Provide the (X, Y) coordinate of the cell's center where the given text is located.  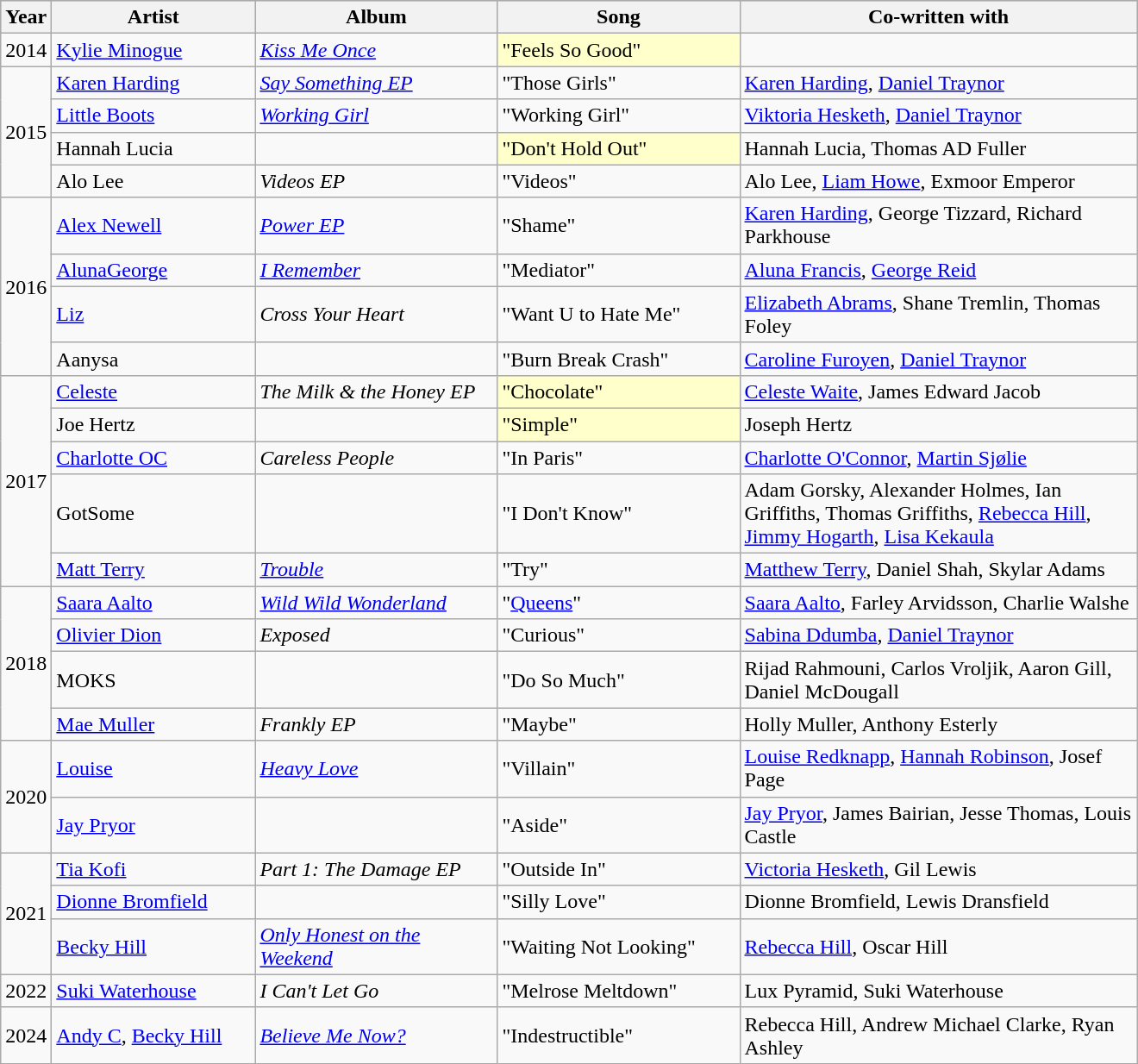
Sabina Ddumba, Daniel Traynor (938, 635)
Kylie Minogue (153, 50)
"Indestructible" (619, 1035)
GotSome (153, 514)
MOKS (153, 679)
"Simple" (619, 424)
"Aside" (619, 824)
Say Something EP (376, 83)
Dionne Bromfield, Lewis Dransfield (938, 902)
Holly Muller, Anthony Esterly (938, 724)
Believe Me Now? (376, 1035)
"Videos" (619, 181)
Working Girl (376, 116)
Caroline Furoyen, Daniel Traynor (938, 359)
Videos EP (376, 181)
Celeste Waite, James Edward Jacob (938, 391)
"Shame" (619, 226)
Saara Aalto (153, 603)
Matt Terry (153, 570)
The Milk & the Honey EP (376, 391)
Adam Gorsky, Alexander Holmes, Ian Griffiths, Thomas Griffiths, Rebecca Hill, Jimmy Hogarth, Lisa Kekaula (938, 514)
I Remember (376, 270)
2014 (26, 50)
Lux Pyramid, Suki Waterhouse (938, 991)
Joe Hertz (153, 424)
Matthew Terry, Daniel Shah, Skylar Adams (938, 570)
Aanysa (153, 359)
Alo Lee (153, 181)
Careless People (376, 458)
Only Honest on the Weekend (376, 947)
Rijad Rahmouni, Carlos Vroljik, Aaron Gill, Daniel McDougall (938, 679)
Year (26, 17)
Hannah Lucia, Thomas AD Fuller (938, 148)
"Silly Love" (619, 902)
Part 1: The Damage EP (376, 869)
Elizabeth Abrams, Shane Tremlin, Thomas Foley (938, 314)
2016 (26, 286)
Song (619, 17)
"Want U to Hate Me" (619, 314)
Karen Harding (153, 83)
2022 (26, 991)
Louise (153, 769)
Viktoria Hesketh, Daniel Traynor (938, 116)
Charlotte O'Connor, Martin Sjølie (938, 458)
Frankly EP (376, 724)
Alo Lee, Liam Howe, Exmoor Emperor (938, 181)
"I Don't Know" (619, 514)
Co-written with (938, 17)
2020 (26, 797)
Charlotte OC (153, 458)
Hannah Lucia (153, 148)
"Feels So Good" (619, 50)
Jay Pryor, James Bairian, Jesse Thomas, Louis Castle (938, 824)
2021 (26, 914)
Suki Waterhouse (153, 991)
Kiss Me Once (376, 50)
"Don't Hold Out" (619, 148)
Artist (153, 17)
Exposed (376, 635)
"Curious" (619, 635)
Rebecca Hill, Oscar Hill (938, 947)
Album (376, 17)
"Outside In" (619, 869)
Andy C, Becky Hill (153, 1035)
Joseph Hertz (938, 424)
Tia Kofi (153, 869)
"Queens" (619, 603)
Jay Pryor (153, 824)
Liz (153, 314)
"Working Girl" (619, 116)
Karen Harding, George Tizzard, Richard Parkhouse (938, 226)
2015 (26, 132)
Trouble (376, 570)
Alex Newell (153, 226)
Saara Aalto, Farley Arvidsson, Charlie Walshe (938, 603)
Celeste (153, 391)
"Do So Much" (619, 679)
Dionne Bromfield (153, 902)
Aluna Francis, George Reid (938, 270)
Cross Your Heart (376, 314)
Rebecca Hill, Andrew Michael Clarke, Ryan Ashley (938, 1035)
"Try" (619, 570)
"Chocolate" (619, 391)
Little Boots (153, 116)
Olivier Dion (153, 635)
"Those Girls" (619, 83)
"Melrose Meltdown" (619, 991)
"Mediator" (619, 270)
"In Paris" (619, 458)
Wild Wild Wonderland (376, 603)
"Waiting Not Looking" (619, 947)
I Can't Let Go (376, 991)
"Burn Break Crash" (619, 359)
2024 (26, 1035)
Power EP (376, 226)
"Villain" (619, 769)
"Maybe" (619, 724)
Becky Hill (153, 947)
Heavy Love (376, 769)
2018 (26, 664)
2017 (26, 480)
AlunaGeorge (153, 270)
Karen Harding, Daniel Traynor (938, 83)
Louise Redknapp, Hannah Robinson, Josef Page (938, 769)
Mae Muller (153, 724)
Victoria Hesketh, Gil Lewis (938, 869)
